Search for the cell housing the specified text and yield its [x, y] center coordinate. 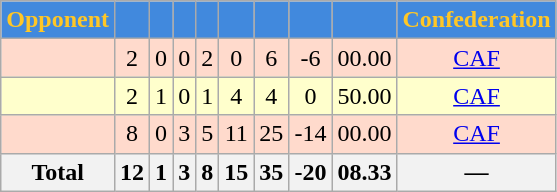
12 [132, 172]
Opponent [58, 20]
11 [236, 134]
08.33 [364, 172]
35 [272, 172]
6 [272, 58]
5 [208, 134]
Total [58, 172]
25 [272, 134]
Confederation [476, 20]
-20 [310, 172]
15 [236, 172]
-6 [310, 58]
50.00 [364, 96]
-14 [310, 134]
— [476, 172]
